Find where the given text appears and provide that cell's center as (X, Y) coordinate. 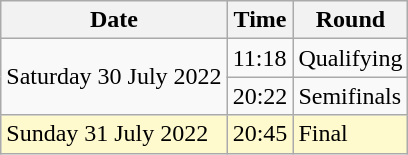
20:45 (260, 134)
20:22 (260, 96)
11:18 (260, 58)
Semifinals (350, 96)
Qualifying (350, 58)
Final (350, 134)
Sunday 31 July 2022 (114, 134)
Round (350, 20)
Date (114, 20)
Time (260, 20)
Saturday 30 July 2022 (114, 77)
